Return (x, y) of the center of cell containing provided text 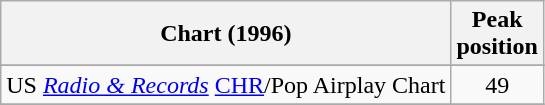
US Radio & Records CHR/Pop Airplay Chart (226, 85)
49 (497, 85)
Chart (1996) (226, 34)
Peakposition (497, 34)
